Scan for the cell matching the given text and deliver its (X, Y) coordinate at center. 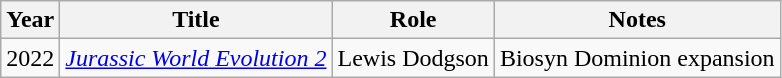
Role (413, 20)
2022 (30, 58)
Lewis Dodgson (413, 58)
Jurassic World Evolution 2 (196, 58)
Biosyn Dominion expansion (637, 58)
Title (196, 20)
Notes (637, 20)
Year (30, 20)
